Detect which cell encompasses the target text, then output its [X, Y] center coordinate. 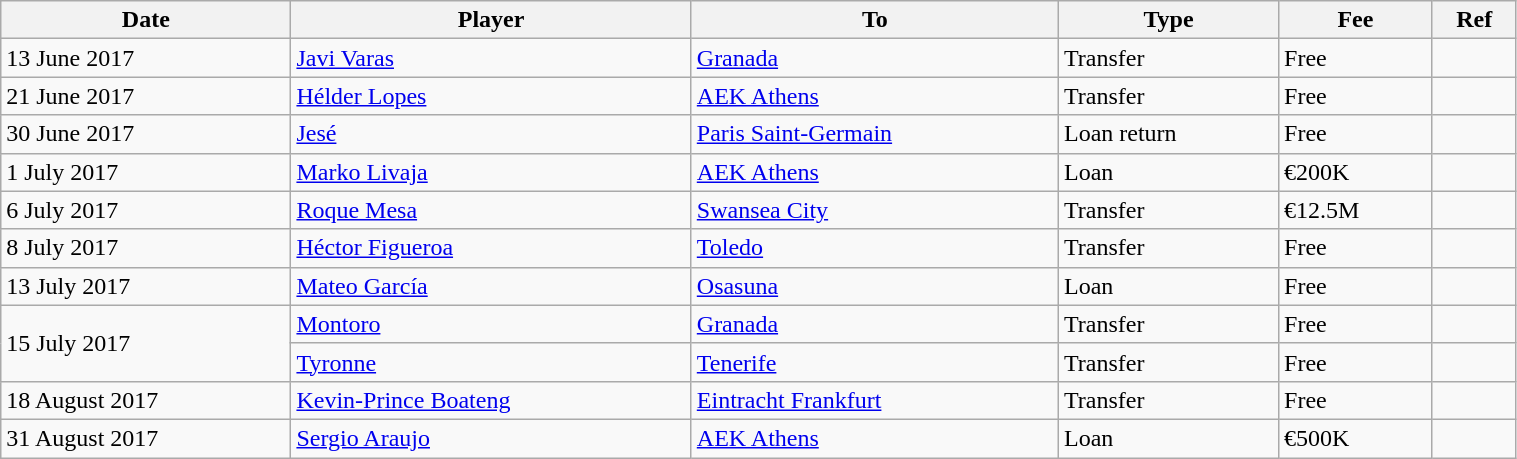
Marko Livaja [491, 172]
Swansea City [874, 210]
15 July 2017 [146, 343]
Loan return [1168, 134]
Fee [1356, 20]
Eintracht Frankfurt [874, 400]
1 July 2017 [146, 172]
8 July 2017 [146, 248]
18 August 2017 [146, 400]
To [874, 20]
Sergio Araujo [491, 438]
Jesé [491, 134]
Type [1168, 20]
€12.5M [1356, 210]
Kevin-Prince Boateng [491, 400]
Osasuna [874, 286]
Date [146, 20]
Montoro [491, 324]
Tyronne [491, 362]
Roque Mesa [491, 210]
6 July 2017 [146, 210]
Hélder Lopes [491, 96]
31 August 2017 [146, 438]
Paris Saint-Germain [874, 134]
Ref [1474, 20]
13 June 2017 [146, 58]
13 July 2017 [146, 286]
Javi Varas [491, 58]
€200K [1356, 172]
21 June 2017 [146, 96]
Mateo García [491, 286]
Toledo [874, 248]
Player [491, 20]
30 June 2017 [146, 134]
€500K [1356, 438]
Tenerife [874, 362]
Héctor Figueroa [491, 248]
